Output the (X, Y) coordinate of the center of the cell containing the given text.  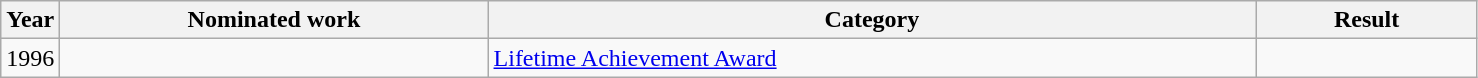
Category (872, 20)
Result (1366, 20)
Lifetime Achievement Award (872, 58)
1996 (30, 58)
Year (30, 20)
Nominated work (274, 20)
